Locate the cell with the specified text and output its (X, Y) center coordinate. 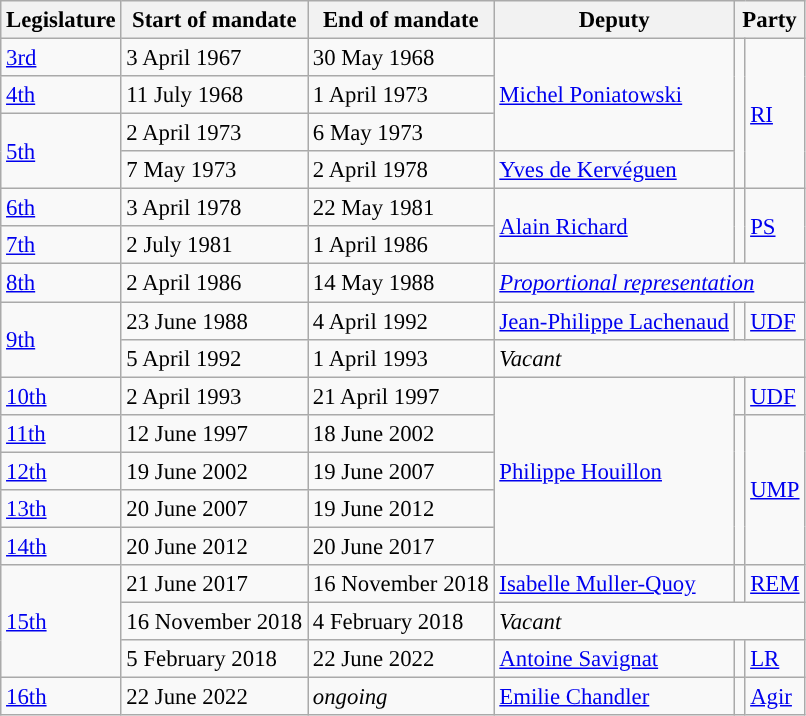
4 February 2018 (401, 621)
1 April 1986 (401, 245)
12 June 1997 (214, 433)
4 April 1992 (401, 321)
Legislature (61, 20)
2 July 1981 (214, 245)
REM (775, 584)
2 April 1986 (214, 283)
19 June 2002 (214, 471)
Alain Richard (614, 226)
PS (775, 226)
Agir (775, 697)
End of mandate (401, 20)
6th (61, 208)
2 April 1978 (401, 170)
ongoing (401, 697)
20 June 2017 (401, 546)
RI (775, 114)
Party (770, 20)
5th (61, 152)
Emilie Chandler (614, 697)
2 April 1993 (214, 396)
11 July 1968 (214, 95)
5 February 2018 (214, 659)
5 April 1992 (214, 358)
13th (61, 509)
3 April 1967 (214, 58)
11th (61, 433)
21 June 2017 (214, 584)
16th (61, 697)
3 April 1978 (214, 208)
Antoine Savignat (614, 659)
19 June 2012 (401, 509)
Michel Poniatowski (614, 96)
Proportional representation (650, 283)
7 May 1973 (214, 170)
8th (61, 283)
LR (775, 659)
20 June 2007 (214, 509)
1 April 1973 (401, 95)
1 April 1993 (401, 358)
3rd (61, 58)
19 June 2007 (401, 471)
Yves de Kervéguen (614, 170)
Philippe Houillon (614, 471)
14th (61, 546)
14 May 1988 (401, 283)
9th (61, 340)
21 April 1997 (401, 396)
18 June 2002 (401, 433)
20 June 2012 (214, 546)
7th (61, 245)
UMP (775, 489)
Isabelle Muller-Quoy (614, 584)
15th (61, 622)
10th (61, 396)
4th (61, 95)
Deputy (614, 20)
22 May 1981 (401, 208)
30 May 1968 (401, 58)
23 June 1988 (214, 321)
2 April 1973 (214, 133)
6 May 1973 (401, 133)
Start of mandate (214, 20)
12th (61, 471)
Jean-Philippe Lachenaud (614, 321)
